For the text-containing cell, return its midpoint in [x, y] coordinate format. 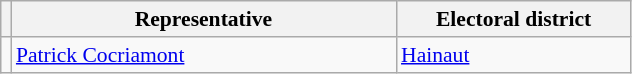
Representative [204, 19]
Patrick Cocriamont [204, 55]
Electoral district [514, 19]
Hainaut [514, 55]
